Return (x, y) of the center of cell containing provided text 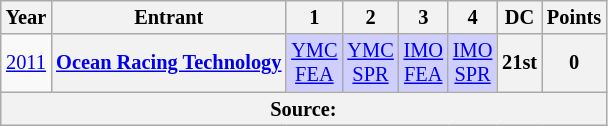
21st (520, 63)
Points (574, 17)
Year (26, 17)
DC (520, 17)
Source: (304, 109)
2011 (26, 63)
1 (314, 17)
IMOSPR (472, 63)
YMCFEA (314, 63)
Entrant (168, 17)
3 (424, 17)
IMOFEA (424, 63)
Ocean Racing Technology (168, 63)
0 (574, 63)
YMCSPR (370, 63)
2 (370, 17)
4 (472, 17)
